Capture the cell that displays the provided text and extract its (x, y) central coordinate. 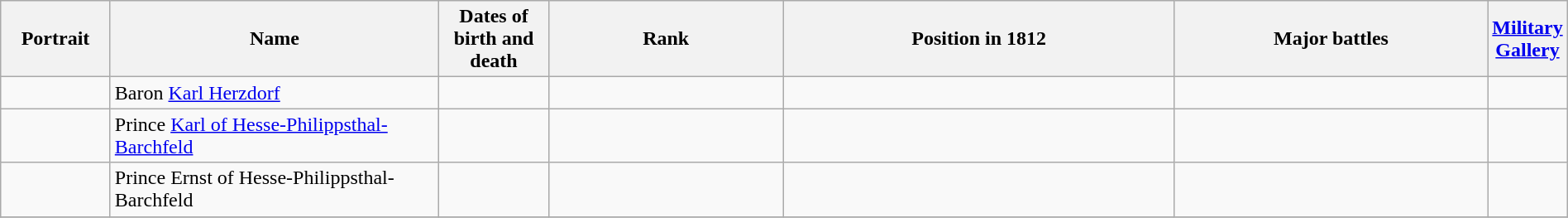
Military Gallery (1527, 39)
Name (275, 39)
Baron Karl Herzdorf (275, 93)
Rank (666, 39)
Major battles (1331, 39)
Portrait (56, 39)
Prince Ernst of Hesse-Philippsthal-Barchfeld (275, 189)
Prince Karl of Hesse-Philippsthal-Barchfeld (275, 136)
Position in 1812 (979, 39)
Dates of birth and death (495, 39)
